Scan for the cell matching the given text and deliver its [x, y] coordinate at center. 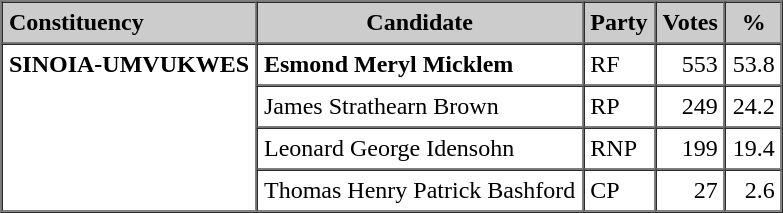
24.2 [754, 107]
Candidate [420, 23]
% [754, 23]
RF [619, 65]
27 [690, 191]
Constituency [130, 23]
249 [690, 107]
RP [619, 107]
Esmond Meryl Micklem [420, 65]
53.8 [754, 65]
RNP [619, 149]
2.6 [754, 191]
199 [690, 149]
SINOIA-UMVUKWES [130, 128]
CP [619, 191]
Party [619, 23]
Leonard George Idensohn [420, 149]
Thomas Henry Patrick Bashford [420, 191]
19.4 [754, 149]
553 [690, 65]
Votes [690, 23]
James Strathearn Brown [420, 107]
